Locate the cell with the specified text and output its [x, y] center coordinate. 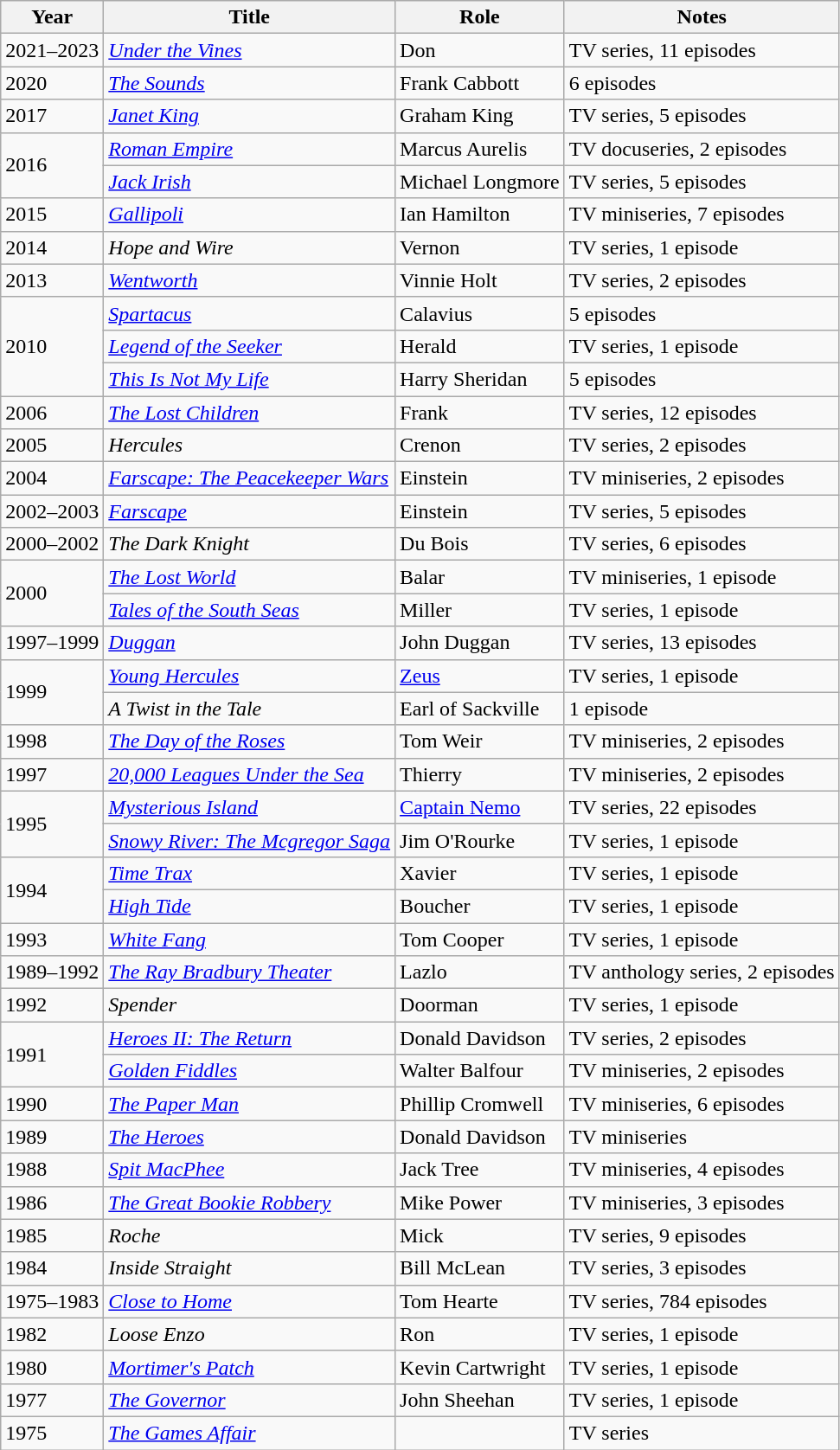
1997 [52, 774]
Vernon [480, 247]
6 episodes [702, 83]
Jim O'Rourke [480, 840]
Golden Fiddles [249, 1071]
1986 [52, 1203]
Mick [480, 1235]
2010 [52, 346]
2006 [52, 413]
The Paper Man [249, 1104]
Farscape: The Peacekeeper Wars [249, 478]
Gallipoli [249, 215]
Spit MacPhee [249, 1170]
Wentworth [249, 280]
TV series, 784 episodes [702, 1301]
Role [480, 17]
The Great Bookie Robbery [249, 1203]
TV series [702, 1433]
1989 [52, 1137]
Ron [480, 1334]
TV series, 11 episodes [702, 50]
Year [52, 17]
1992 [52, 1005]
1988 [52, 1170]
Ian Hamilton [480, 215]
Vinnie Holt [480, 280]
Title [249, 17]
The Sounds [249, 83]
Under the Vines [249, 50]
Spartacus [249, 313]
1993 [52, 939]
The Games Affair [249, 1433]
Lazlo [480, 972]
Kevin Cartwright [480, 1367]
1991 [52, 1055]
TV series, 9 episodes [702, 1235]
The Dark Knight [249, 544]
Bill McLean [480, 1268]
TV miniseries, 4 episodes [702, 1170]
20,000 Leagues Under the Sea [249, 774]
The Governor [249, 1400]
1999 [52, 692]
John Sheehan [480, 1400]
2014 [52, 247]
1998 [52, 741]
TV miniseries, 6 episodes [702, 1104]
Loose Enzo [249, 1334]
Hercules [249, 446]
Zeus [480, 676]
Boucher [480, 906]
TV miniseries [702, 1137]
Tom Hearte [480, 1301]
Snowy River: The Mcgregor Saga [249, 840]
Calavius [480, 313]
Inside Straight [249, 1268]
TV series, 6 episodes [702, 544]
Walter Balfour [480, 1071]
John Duggan [480, 643]
Notes [702, 17]
1997–1999 [52, 643]
The Ray Bradbury Theater [249, 972]
Young Hercules [249, 676]
TV docuseries, 2 episodes [702, 149]
Roman Empire [249, 149]
2004 [52, 478]
2000 [52, 593]
Spender [249, 1005]
2005 [52, 446]
Tales of the South Seas [249, 610]
2015 [52, 215]
Mike Power [480, 1203]
Marcus Aurelis [480, 149]
Xavier [480, 873]
2017 [52, 116]
Farscape [249, 511]
1995 [52, 824]
1989–1992 [52, 972]
1980 [52, 1367]
Harry Sheridan [480, 379]
2020 [52, 83]
1975 [52, 1433]
Miller [480, 610]
TV miniseries, 7 episodes [702, 215]
White Fang [249, 939]
1985 [52, 1235]
2013 [52, 280]
Close to Home [249, 1301]
1990 [52, 1104]
Crenon [480, 446]
Graham King [480, 116]
Phillip Cromwell [480, 1104]
Du Bois [480, 544]
Hope and Wire [249, 247]
Balar [480, 577]
2002–2003 [52, 511]
TV series, 12 episodes [702, 413]
High Tide [249, 906]
TV miniseries, 3 episodes [702, 1203]
Frank Cabbott [480, 83]
Heroes II: The Return [249, 1038]
1984 [52, 1268]
TV series, 3 episodes [702, 1268]
TV series, 13 episodes [702, 643]
Mysterious Island [249, 807]
Doorman [480, 1005]
Earl of Sackville [480, 709]
2021–2023 [52, 50]
The Heroes [249, 1137]
1982 [52, 1334]
2000–2002 [52, 544]
Captain Nemo [480, 807]
Duggan [249, 643]
1977 [52, 1400]
Tom Weir [480, 741]
Jack Tree [480, 1170]
2016 [52, 165]
1975–1983 [52, 1301]
Frank [480, 413]
TV series, 22 episodes [702, 807]
Jack Irish [249, 182]
A Twist in the Tale [249, 709]
Thierry [480, 774]
Roche [249, 1235]
Herald [480, 346]
Janet King [249, 116]
Time Trax [249, 873]
This Is Not My Life [249, 379]
The Lost World [249, 577]
Mortimer's Patch [249, 1367]
1 episode [702, 709]
TV miniseries, 1 episode [702, 577]
The Lost Children [249, 413]
Don [480, 50]
TV anthology series, 2 episodes [702, 972]
The Day of the Roses [249, 741]
Legend of the Seeker [249, 346]
Michael Longmore [480, 182]
Tom Cooper [480, 939]
1994 [52, 889]
